Pinpoint the cell where the given text exists, returning its (X, Y) midpoint coordinate. 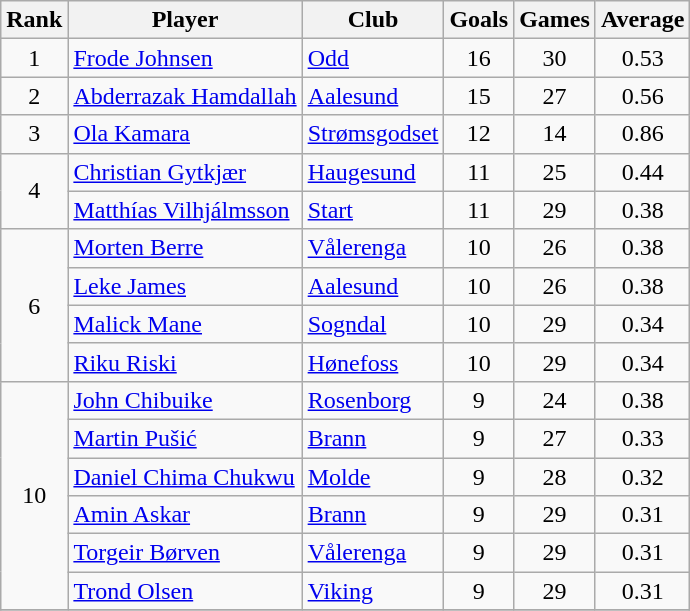
Club (373, 20)
Odd (373, 58)
Player (185, 20)
6 (34, 305)
14 (555, 134)
Malick Mane (185, 324)
Leke James (185, 286)
24 (555, 400)
Hønefoss (373, 362)
Viking (373, 591)
Haugesund (373, 172)
3 (34, 134)
1 (34, 58)
16 (479, 58)
Matthías Vilhjálmsson (185, 210)
Rank (34, 20)
Trond Olsen (185, 591)
2 (34, 96)
Sogndal (373, 324)
Riku Riski (185, 362)
4 (34, 191)
Goals (479, 20)
Morten Berre (185, 248)
Abderrazak Hamdallah (185, 96)
Games (555, 20)
0.56 (642, 96)
0.86 (642, 134)
Amin Askar (185, 515)
0.53 (642, 58)
Daniel Chima Chukwu (185, 477)
Christian Gytkjær (185, 172)
0.32 (642, 477)
Torgeir Børven (185, 553)
Frode Johnsen (185, 58)
Start (373, 210)
25 (555, 172)
Average (642, 20)
Rosenborg (373, 400)
Martin Pušić (185, 438)
John Chibuike (185, 400)
30 (555, 58)
15 (479, 96)
Molde (373, 477)
12 (479, 134)
Ola Kamara (185, 134)
28 (555, 477)
0.33 (642, 438)
0.44 (642, 172)
Strømsgodset (373, 134)
